Scan for the cell matching the given text and deliver its (X, Y) coordinate at center. 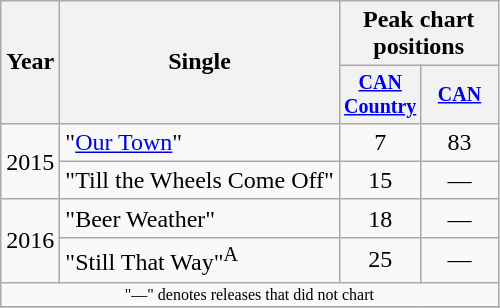
15 (380, 180)
25 (380, 260)
"—" denotes releases that did not chart (250, 294)
Single (200, 62)
CAN (460, 94)
18 (380, 218)
7 (380, 142)
2015 (30, 161)
CAN Country (380, 94)
Peak chartpositions (418, 34)
Year (30, 62)
"Till the Wheels Come Off" (200, 180)
"Our Town" (200, 142)
2016 (30, 240)
"Beer Weather" (200, 218)
83 (460, 142)
"Still That Way"A (200, 260)
